Capture the cell that displays the provided text and extract its (x, y) central coordinate. 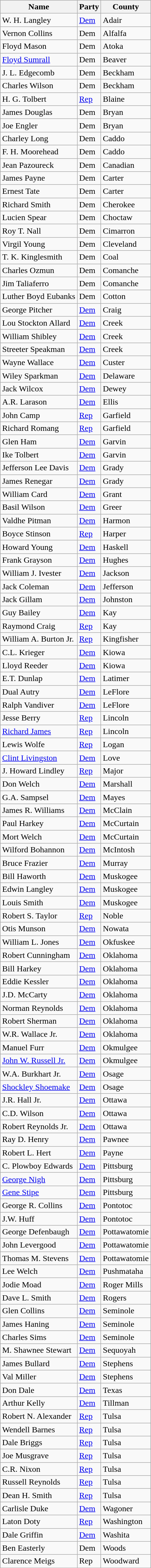
Jim Taliaferro (39, 283)
Love (126, 758)
Robert Sherman (39, 1021)
Basil Wilson (39, 507)
Ernest Tate (39, 191)
Charles Ozmun (39, 270)
Edwin Langley (39, 889)
Floyd Sumrall (39, 60)
George R. Collins (39, 1205)
Dave L. Smith (39, 1298)
Laton Doty (39, 1522)
Floyd Mason (39, 46)
Noble (126, 916)
Norman Reynolds (39, 1008)
Dale Briggs (39, 1443)
Robert Cunningham (39, 955)
J. Howard Lindley (39, 771)
Don Welch (39, 784)
J.D. McCarty (39, 995)
Jodie Moad (39, 1285)
Harmon (126, 520)
Ralph Vandiver (39, 705)
G.A. Sampsel (39, 797)
Cleveland (126, 244)
Bill Haworth (39, 876)
Dual Autry (39, 692)
Don Dale (39, 1390)
Streeter Speakman (39, 349)
Dean H. Smith (39, 1495)
J.R. Hall Jr. (39, 1100)
Richard James (39, 731)
Jackson (126, 573)
Valdhe Pitman (39, 520)
William A. Burton Jr. (39, 639)
Louis Smith (39, 903)
Clarence Meigs (39, 1561)
Eddie Kessler (39, 981)
Glen Collins (39, 1311)
Wiley Sparkman (39, 375)
Robert Reynolds Jr. (39, 1126)
Gene Stipe (39, 1192)
Clint Livingston (39, 758)
Joe Engler (39, 125)
Woods (126, 1548)
William Card (39, 494)
McClain (126, 810)
Charles Wilson (39, 86)
John Camp (39, 415)
Ike Tolbert (39, 455)
Blaine (126, 99)
Jack Coleman (39, 587)
Payne (126, 1153)
Roy T. Nall (39, 231)
George Pitcher (39, 310)
Nowata (126, 929)
J.W. Huff (39, 1218)
Alfalfa (126, 33)
Choctaw (126, 218)
Jefferson Lee Davis (39, 468)
Jean Pazoureck (39, 165)
Dale Griffin (39, 1535)
Charles Sims (39, 1337)
Boyce Stinson (39, 534)
Jefferson (126, 587)
James Haning (39, 1324)
Greer (126, 507)
Atoka (126, 46)
Logan (126, 744)
M. Shawnee Stewart (39, 1350)
Vernon Collins (39, 33)
Lou Stockton Allard (39, 323)
Party (89, 7)
Ray D. Henry (39, 1140)
Beaver (126, 60)
Lloyd Reeder (39, 665)
James Payne (39, 178)
William J. Ivester (39, 573)
Robert S. Taylor (39, 916)
E.T. Dunlap (39, 679)
Wendell Barnes (39, 1430)
Richard Smith (39, 205)
Texas (126, 1390)
Russell Reynolds (39, 1482)
Haskell (126, 547)
Pawnee (126, 1140)
Adair (126, 20)
W. H. Langley (39, 20)
Coal (126, 257)
James Renegar (39, 481)
Mayes (126, 797)
Mort Welch (39, 837)
Carlisle Duke (39, 1508)
Dewey (126, 389)
Canadian (126, 165)
Washington (126, 1522)
Howard Young (39, 547)
John W. Russell Jr. (39, 1061)
Hughes (126, 560)
Bill Harkey (39, 968)
Wayne Wallace (39, 362)
Jack Gillam (39, 600)
James Bullard (39, 1363)
Richard Romang (39, 428)
Rogers (126, 1298)
Robert N. Alexander (39, 1416)
Wagoner (126, 1508)
Val Miller (39, 1377)
Latimer (126, 679)
Delaware (126, 375)
F. H. Moorehead (39, 152)
Woodward (126, 1561)
C.L. Krieger (39, 652)
Jesse Berry (39, 718)
Otis Munson (39, 929)
Kingfisher (126, 639)
W.A. Burkhart Jr. (39, 1074)
Marshall (126, 784)
George Nigh (39, 1179)
James R. Williams (39, 810)
Custer (126, 362)
Frank Grayson (39, 560)
Glen Ham (39, 442)
Thomas M. Stevens (39, 1258)
T. K. Kinglesmith (39, 257)
Craig (126, 310)
Washita (126, 1535)
Cimarron (126, 231)
Cotton (126, 297)
William L. Jones (39, 942)
Ellis (126, 402)
Charley Long (39, 138)
Grant (126, 494)
Guy Bailey (39, 613)
Ben Easterly (39, 1548)
Name (39, 7)
Okfuskee (126, 942)
Roger Mills (126, 1285)
Luther Boyd Eubanks (39, 297)
Lee Welch (39, 1271)
H. G. Tolbert (39, 99)
A.R. Larason (39, 402)
County (126, 7)
Bruce Frazier (39, 863)
Harper (126, 534)
Pushmataha (126, 1271)
Sequoyah (126, 1350)
John Levergood (39, 1245)
C. Plowboy Edwards (39, 1166)
Robert L. Hert (39, 1153)
Tillman (126, 1403)
Murray (126, 863)
C.R. Nixon (39, 1469)
Jack Wilcox (39, 389)
William Shibley (39, 336)
Shockley Shoemake (39, 1087)
J. L. Edgecomb (39, 73)
Joe Musgrave (39, 1456)
W.R. Wallace Jr. (39, 1034)
Wilford Bohannon (39, 850)
Virgil Young (39, 244)
Raymond Craig (39, 626)
James Douglas (39, 112)
Arthur Kelly (39, 1403)
Major (126, 771)
George Defenbaugh (39, 1232)
Lewis Wolfe (39, 744)
Paul Harkey (39, 824)
McIntosh (126, 850)
Lucien Spear (39, 218)
Johnston (126, 600)
C.D. Wilson (39, 1113)
Manuel Furr (39, 1048)
Cherokee (126, 205)
